Return the [x, y] coordinate for the center point of the cell that contains the specified text.  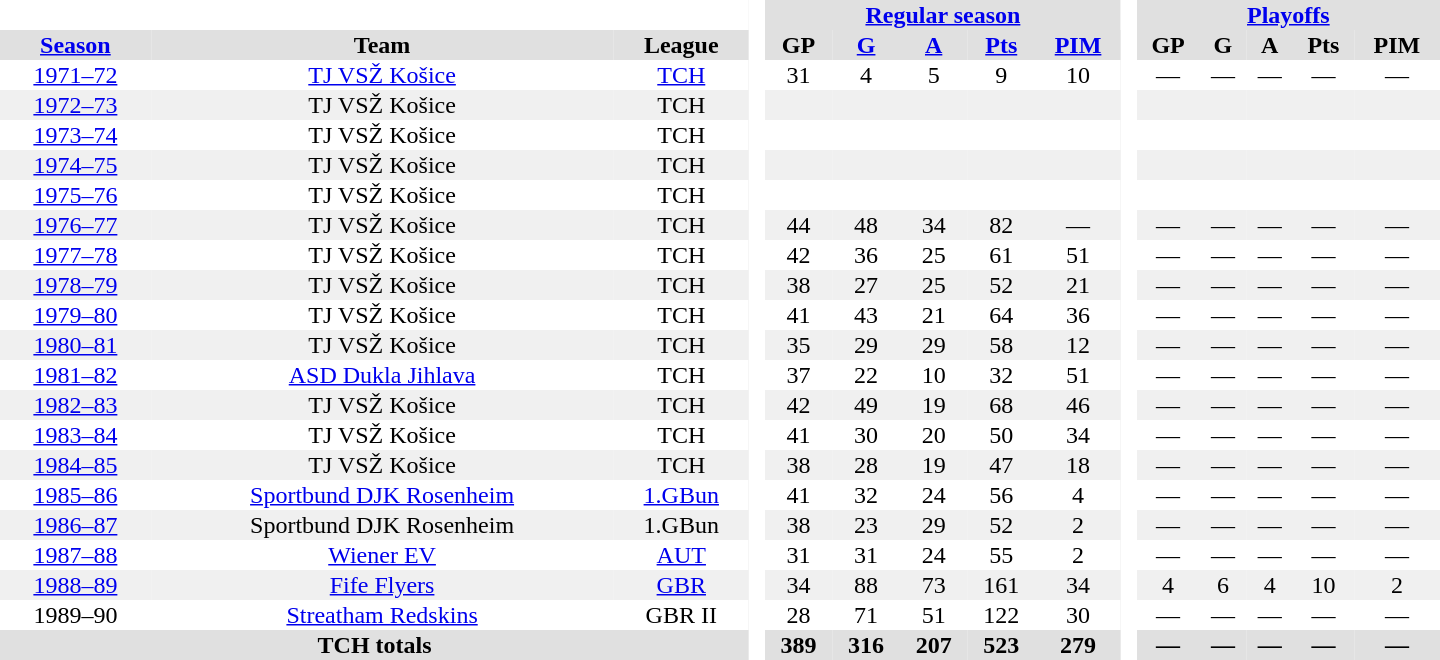
1975–76 [76, 195]
22 [866, 375]
1981–82 [76, 375]
64 [1001, 315]
1978–79 [76, 285]
44 [799, 225]
1971–72 [76, 75]
68 [1001, 405]
48 [866, 225]
1976–77 [76, 225]
27 [866, 285]
56 [1001, 495]
1987–88 [76, 555]
523 [1001, 645]
61 [1001, 255]
1973–74 [76, 135]
5 [934, 75]
1989–90 [76, 615]
316 [866, 645]
23 [866, 525]
1983–84 [76, 435]
1977–78 [76, 255]
Wiener EV [382, 555]
1972–73 [76, 105]
122 [1001, 615]
389 [799, 645]
58 [1001, 345]
Regular season [943, 15]
20 [934, 435]
1979–80 [76, 315]
37 [799, 375]
Season [76, 45]
AUT [681, 555]
207 [934, 645]
League [681, 45]
1982–83 [76, 405]
73 [934, 585]
6 [1224, 585]
1986–87 [76, 525]
46 [1078, 405]
43 [866, 315]
71 [866, 615]
1984–85 [76, 465]
82 [1001, 225]
279 [1078, 645]
1988–89 [76, 585]
88 [866, 585]
ASD Dukla Jihlava [382, 375]
161 [1001, 585]
Streatham Redskins [382, 615]
1974–75 [76, 165]
1980–81 [76, 345]
35 [799, 345]
9 [1001, 75]
Playoffs [1288, 15]
55 [1001, 555]
Fife Flyers [382, 585]
47 [1001, 465]
12 [1078, 345]
50 [1001, 435]
GBR II [681, 615]
GBR [681, 585]
18 [1078, 465]
49 [866, 405]
TCH totals [374, 645]
1985–86 [76, 495]
Team [382, 45]
